Pinpoint the cell where the given text exists, returning its [X, Y] midpoint coordinate. 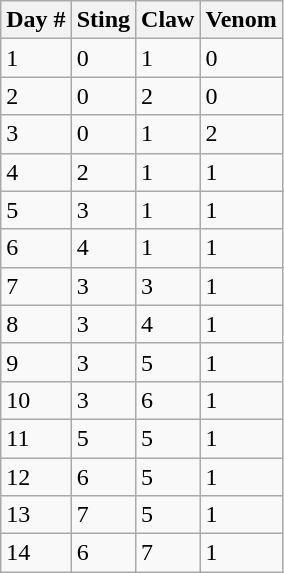
11 [36, 438]
8 [36, 324]
12 [36, 477]
Day # [36, 20]
Sting [103, 20]
Venom [241, 20]
13 [36, 515]
Claw [168, 20]
9 [36, 362]
10 [36, 400]
14 [36, 553]
